Locate the cell with the specified text and output its [X, Y] center coordinate. 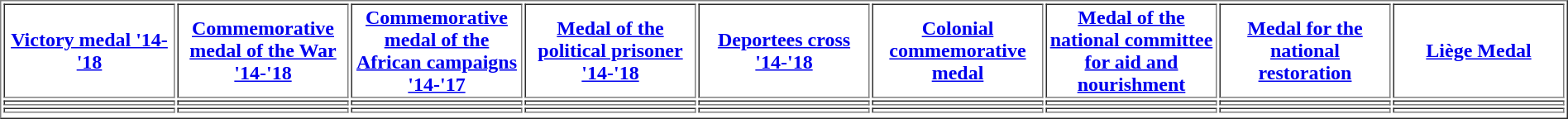
Commemorative medal of the War '14-'18 [263, 50]
Liège Medal [1479, 50]
Colonial commemorative medal [958, 50]
Medal for the national restoration [1305, 50]
Medal of the political prisoner '14-'18 [610, 50]
Victory medal '14-'18 [89, 50]
Medal of the national committee for aid and nourishment [1131, 50]
Deportees cross '14-'18 [784, 50]
Commemorative medal of the African campaigns '14-'17 [437, 50]
